Determine the (X, Y) coordinate at the center of the cell enclosing the given text.  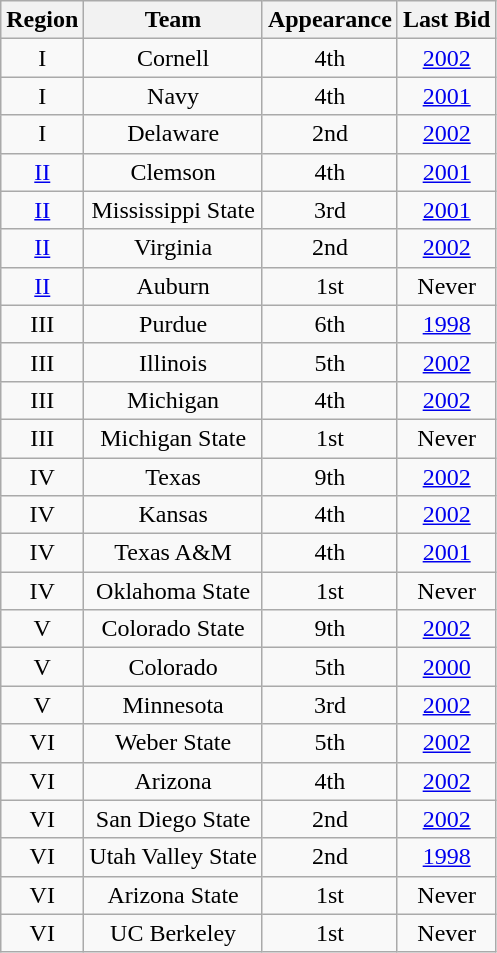
Delaware (174, 134)
Purdue (174, 324)
Team (174, 20)
2000 (446, 667)
Illinois (174, 362)
Cornell (174, 58)
Utah Valley State (174, 857)
Navy (174, 96)
Clemson (174, 172)
Texas (174, 477)
Weber State (174, 743)
Virginia (174, 248)
Kansas (174, 515)
Texas A&M (174, 553)
Oklahoma State (174, 591)
San Diego State (174, 819)
Arizona (174, 781)
Appearance (330, 20)
Michigan (174, 400)
6th (330, 324)
Colorado (174, 667)
Michigan State (174, 438)
Region (42, 20)
Colorado State (174, 629)
Auburn (174, 286)
Mississippi State (174, 210)
Last Bid (446, 20)
Arizona State (174, 895)
UC Berkeley (174, 933)
Minnesota (174, 705)
